Provide the (X, Y) coordinate of the cell's center where the given text is located.  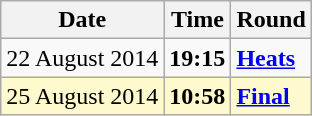
Final (271, 96)
Time (198, 20)
22 August 2014 (82, 58)
25 August 2014 (82, 96)
10:58 (198, 96)
Date (82, 20)
Round (271, 20)
Heats (271, 58)
19:15 (198, 58)
